Output the [x, y] coordinate of the center of the cell containing the given text.  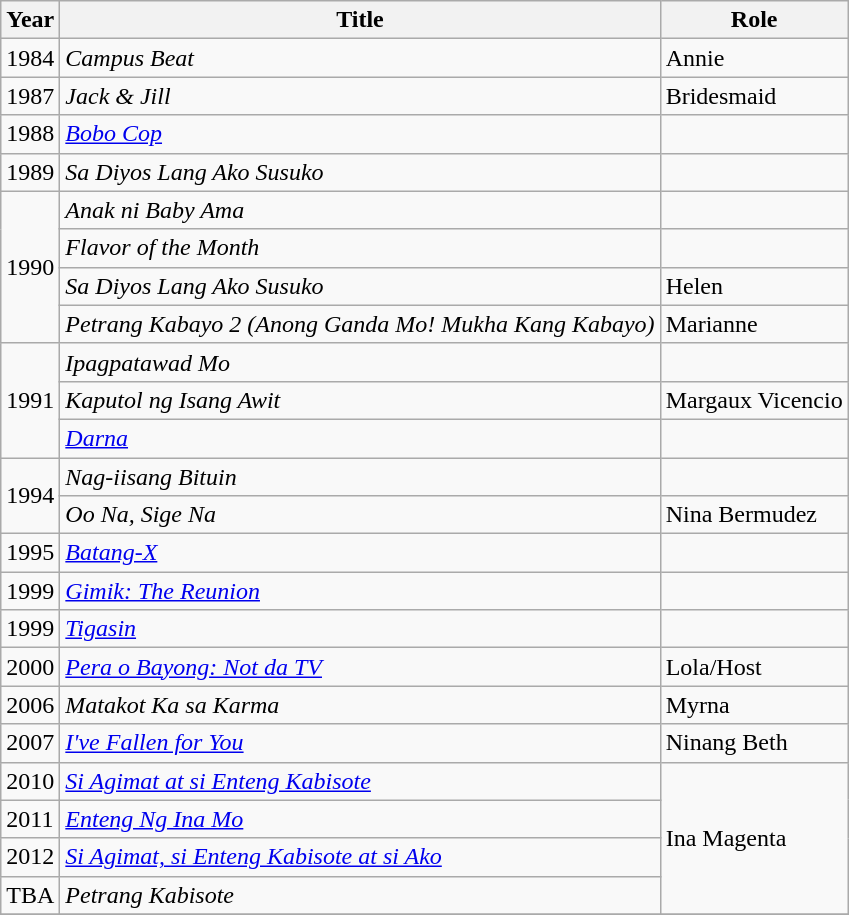
Myrna [754, 705]
Kaputol ng Isang Awit [360, 400]
Si Agimat, si Enteng Kabisote at si Ako [360, 857]
1991 [30, 400]
1987 [30, 96]
Gimik: The Reunion [360, 591]
2012 [30, 857]
1988 [30, 134]
Matakot Ka sa Karma [360, 705]
Flavor of the Month [360, 248]
Lola/Host [754, 667]
1989 [30, 172]
Anak ni Baby Ama [360, 210]
Ina Magenta [754, 838]
Tigasin [360, 629]
1994 [30, 496]
2011 [30, 819]
Jack & Jill [360, 96]
I've Fallen for You [360, 743]
2010 [30, 781]
Si Agimat at si Enteng Kabisote [360, 781]
Role [754, 20]
2000 [30, 667]
1995 [30, 553]
1984 [30, 58]
Bobo Cop [360, 134]
Margaux Vicencio [754, 400]
2006 [30, 705]
Nina Bermudez [754, 515]
Enteng Ng Ina Mo [360, 819]
2007 [30, 743]
TBA [30, 895]
1990 [30, 267]
Ninang Beth [754, 743]
Nag-iisang Bituin [360, 477]
Petrang Kabayo 2 (Anong Ganda Mo! Mukha Kang Kabayo) [360, 324]
Campus Beat [360, 58]
Petrang Kabisote [360, 895]
Annie [754, 58]
Oo Na, Sige Na [360, 515]
Helen [754, 286]
Title [360, 20]
Year [30, 20]
Bridesmaid [754, 96]
Batang-X [360, 553]
Ipagpatawad Mo [360, 362]
Darna [360, 438]
Pera o Bayong: Not da TV [360, 667]
Marianne [754, 324]
